Capture the cell that displays the provided text and extract its [X, Y] central coordinate. 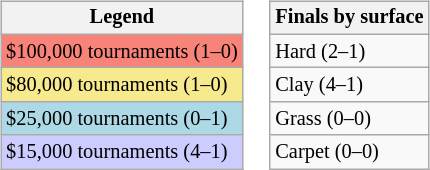
$15,000 tournaments (4–1) [122, 152]
$100,000 tournaments (1–0) [122, 51]
$25,000 tournaments (0–1) [122, 119]
Grass (0–0) [349, 119]
$80,000 tournaments (1–0) [122, 85]
Carpet (0–0) [349, 152]
Legend [122, 18]
Hard (2–1) [349, 51]
Clay (4–1) [349, 85]
Finals by surface [349, 18]
